Identify which cell holds the provided text, then report its (x, y) central coordinate. 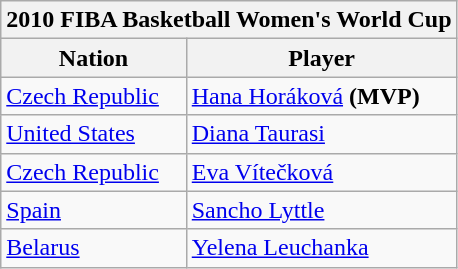
Belarus (94, 248)
Spain (94, 210)
Sancho Lyttle (322, 210)
Eva Vítečková (322, 172)
Diana Taurasi (322, 134)
Player (322, 58)
Yelena Leuchanka (322, 248)
Nation (94, 58)
Hana Horáková (MVP) (322, 96)
United States (94, 134)
2010 FIBA Basketball Women's World Cup (229, 20)
